Identify which cell holds the provided text, then report its (x, y) central coordinate. 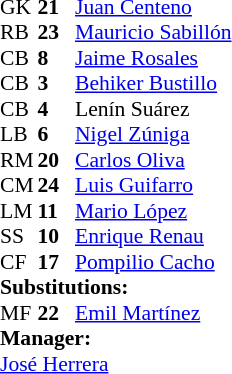
Carlos Oliva (153, 160)
Substitutions: (116, 287)
10 (57, 237)
MF (19, 313)
SS (19, 237)
3 (57, 83)
23 (57, 33)
Mario López (153, 211)
8 (57, 58)
Emil Martínez (153, 313)
11 (57, 211)
CM (19, 185)
LM (19, 211)
17 (57, 262)
Enrique Renau (153, 237)
LB (19, 135)
22 (57, 313)
Luis Guifarro (153, 185)
Jaime Rosales (153, 58)
Nigel Zúniga (153, 135)
Manager: (116, 339)
Lenín Suárez (153, 109)
6 (57, 135)
Pompilio Cacho (153, 262)
Behiker Bustillo (153, 83)
24 (57, 185)
CF (19, 262)
Mauricio Sabillón (153, 33)
RB (19, 33)
4 (57, 109)
RM (19, 160)
20 (57, 160)
